Return the [x, y] coordinate for the center point of the cell that contains the specified text.  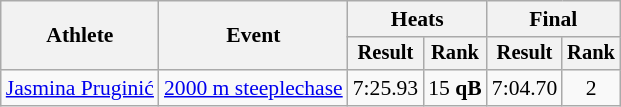
7:25.93 [386, 88]
Final [554, 19]
Athlete [80, 36]
2000 m steeplechase [254, 88]
Heats [418, 19]
2 [591, 88]
Event [254, 36]
Jasmina Pruginić [80, 88]
15 qB [455, 88]
7:04.70 [524, 88]
